Output the [X, Y] coordinate of the center of the cell containing the given text.  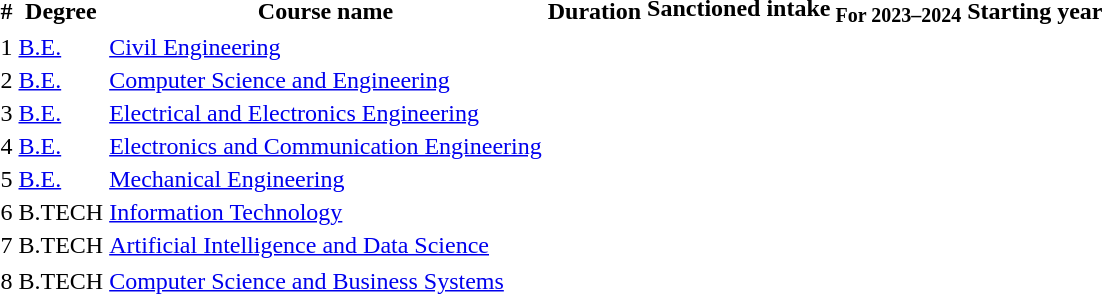
Information Technology [326, 212]
Civil Engineering [326, 47]
Computer Science and Engineering [326, 80]
Artificial Intelligence and Data Science [326, 245]
Electrical and Electronics Engineering [326, 113]
Electronics and Communication Engineering [326, 146]
Mechanical Engineering [326, 179]
